Find where the given text appears and provide that cell's center as (x, y) coordinate. 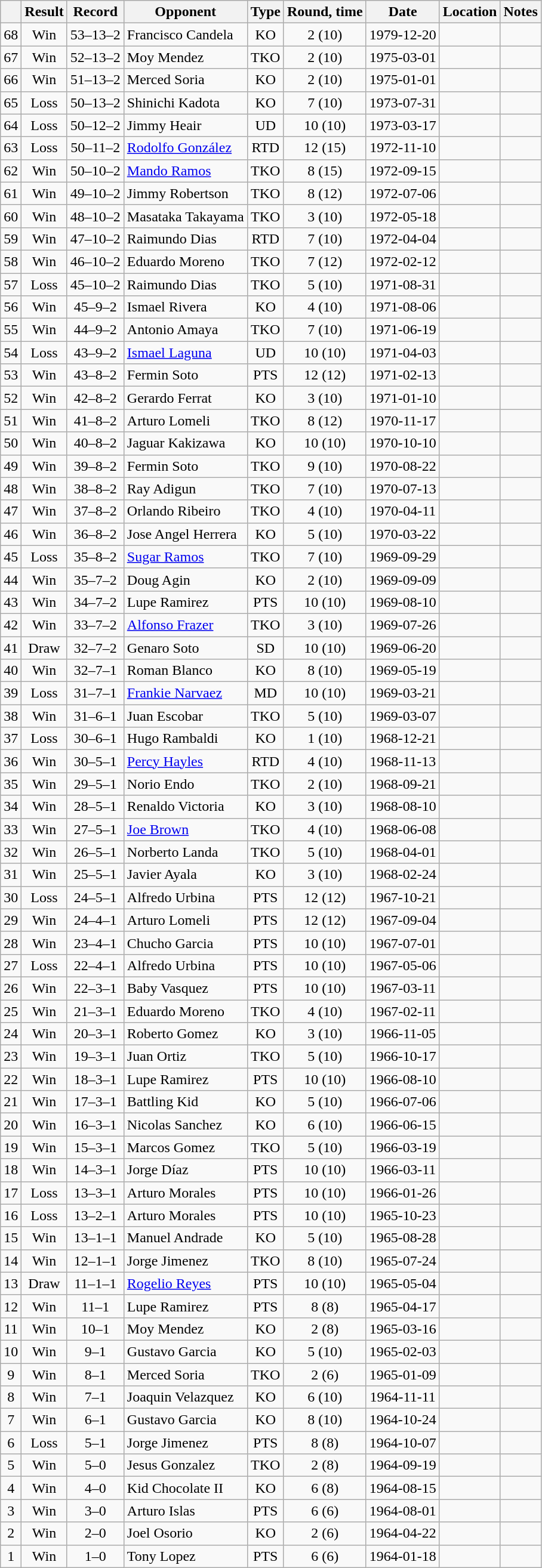
37 (11, 739)
1965-10-23 (402, 1215)
8–1 (96, 1374)
Result (44, 12)
10–1 (96, 1329)
7 (11, 1420)
1970-11-17 (402, 421)
1967-05-06 (402, 965)
Record (96, 12)
33–7–2 (96, 625)
Opponent (185, 12)
51–13–2 (96, 80)
43–9–2 (96, 353)
Ismael Rivera (185, 307)
29–5–1 (96, 784)
18–3–1 (96, 1079)
1968-08-10 (402, 807)
18 (11, 1170)
6 (11, 1443)
Ray Adigun (185, 489)
Mando Ramos (185, 171)
11–1 (96, 1306)
20 (11, 1125)
1966-11-05 (402, 1034)
Nicolas Sanchez (185, 1125)
1969-03-21 (402, 693)
38 (11, 716)
40–8–2 (96, 443)
60 (11, 216)
44–9–2 (96, 330)
2–0 (96, 1533)
1965-03-16 (402, 1329)
43 (11, 602)
1969-09-09 (402, 579)
22 (11, 1079)
50–12–2 (96, 125)
24–4–1 (96, 920)
1966-06-15 (402, 1125)
1968-11-13 (402, 761)
49 (11, 466)
42 (11, 625)
13–1–1 (96, 1238)
50 (11, 443)
1975-01-01 (402, 80)
53–13–2 (96, 35)
1964-04-22 (402, 1533)
Tony Lopez (185, 1556)
4–0 (96, 1488)
45–9–2 (96, 307)
Baby Vasquez (185, 988)
14 (11, 1261)
5–1 (96, 1443)
Masataka Takayama (185, 216)
1968-12-21 (402, 739)
1970-07-13 (402, 489)
55 (11, 330)
1972-11-10 (402, 148)
57 (11, 285)
Sugar Ramos (185, 557)
7–1 (96, 1397)
40 (11, 671)
1967-10-21 (402, 897)
10 (11, 1351)
34–7–2 (96, 602)
6 (8) (325, 1488)
53 (11, 375)
1966-03-19 (402, 1147)
48–10–2 (96, 216)
Joe Brown (185, 829)
1973-07-31 (402, 103)
Manuel Andrade (185, 1238)
Norberto Landa (185, 852)
22–3–1 (96, 988)
13 (11, 1283)
16 (11, 1215)
29 (11, 920)
Roman Blanco (185, 671)
7 (12) (325, 261)
Arturo Islas (185, 1511)
1971-06-19 (402, 330)
1965-07-24 (402, 1261)
1972-05-18 (402, 216)
44 (11, 579)
15–3–1 (96, 1147)
Type (265, 12)
1968-09-21 (402, 784)
Frankie Narvaez (185, 693)
Location (470, 12)
41 (11, 647)
54 (11, 353)
59 (11, 239)
Rogelio Reyes (185, 1283)
36–8–2 (96, 534)
1965-05-04 (402, 1283)
23–4–1 (96, 943)
45–10–2 (96, 285)
35 (11, 784)
1973-03-17 (402, 125)
1964-10-24 (402, 1420)
1965-08-28 (402, 1238)
1964-08-01 (402, 1511)
1965-04-17 (402, 1306)
1966-10-17 (402, 1057)
20–3–1 (96, 1034)
Genaro Soto (185, 647)
34 (11, 807)
Doug Agin (185, 579)
Juan Escobar (185, 716)
1969-09-29 (402, 557)
Hugo Rambaldi (185, 739)
42–8–2 (96, 398)
1970-03-22 (402, 534)
12 (15) (325, 148)
MD (265, 693)
23 (11, 1057)
31 (11, 875)
52 (11, 398)
Norio Endo (185, 784)
Date (402, 12)
33 (11, 829)
1971-08-31 (402, 285)
5 (11, 1465)
49–10–2 (96, 193)
22–4–1 (96, 965)
1975-03-01 (402, 57)
1968-02-24 (402, 875)
1972-09-15 (402, 171)
2 (11, 1533)
1 (11, 1556)
1969-07-26 (402, 625)
36 (11, 761)
28–5–1 (96, 807)
Jimmy Heair (185, 125)
4 (11, 1488)
62 (11, 171)
Orlando Ribeiro (185, 511)
21–3–1 (96, 1011)
1964-08-15 (402, 1488)
50–10–2 (96, 171)
25 (11, 1011)
Round, time (325, 12)
Jose Angel Herrera (185, 534)
1979-12-20 (402, 35)
39 (11, 693)
58 (11, 261)
43–8–2 (96, 375)
26 (11, 988)
1967-09-04 (402, 920)
8 (11, 1397)
Notes (521, 12)
46–10–2 (96, 261)
Gerardo Ferrat (185, 398)
46 (11, 534)
SD (265, 647)
65 (11, 103)
27 (11, 965)
1967-02-11 (402, 1011)
9 (11, 1374)
17–3–1 (96, 1102)
15 (11, 1238)
1964-01-18 (402, 1556)
Battling Kid (185, 1102)
1967-03-11 (402, 988)
47 (11, 511)
Juan Ortiz (185, 1057)
Jaguar Kakizawa (185, 443)
30–6–1 (96, 739)
31–6–1 (96, 716)
32–7–1 (96, 671)
12–1–1 (96, 1261)
Percy Hayles (185, 761)
Jorge Díaz (185, 1170)
19–3–1 (96, 1057)
47–10–2 (96, 239)
17 (11, 1193)
Antonio Amaya (185, 330)
11–1–1 (96, 1283)
32 (11, 852)
21 (11, 1102)
3–0 (96, 1511)
30 (11, 897)
Jimmy Robertson (185, 193)
1–0 (96, 1556)
1966-01-26 (402, 1193)
1969-08-10 (402, 602)
12 (11, 1306)
1969-05-19 (402, 671)
1969-06-20 (402, 647)
1971-02-13 (402, 375)
35–7–2 (96, 579)
Javier Ayala (185, 875)
64 (11, 125)
68 (11, 35)
1972-04-04 (402, 239)
1968-06-08 (402, 829)
61 (11, 193)
1 (10) (325, 739)
Ismael Laguna (185, 353)
3 (11, 1511)
Jesus Gonzalez (185, 1465)
24–5–1 (96, 897)
Joaquin Velazquez (185, 1397)
14–3–1 (96, 1170)
1969-03-07 (402, 716)
41–8–2 (96, 421)
Roberto Gomez (185, 1034)
1967-07-01 (402, 943)
Rodolfo González (185, 148)
13–2–1 (96, 1215)
1966-08-10 (402, 1079)
45 (11, 557)
9 (10) (325, 466)
13–3–1 (96, 1193)
1964-10-07 (402, 1443)
Chucho Garcia (185, 943)
Francisco Candela (185, 35)
1972-07-06 (402, 193)
5–0 (96, 1465)
Kid Chocolate II (185, 1488)
39–8–2 (96, 466)
1968-04-01 (402, 852)
1964-09-19 (402, 1465)
24 (11, 1034)
1965-01-09 (402, 1374)
63 (11, 148)
1971-04-03 (402, 353)
1970-08-22 (402, 466)
50–11–2 (96, 148)
26–5–1 (96, 852)
Alfonso Frazer (185, 625)
51 (11, 421)
28 (11, 943)
Renaldo Victoria (185, 807)
Joel Osorio (185, 1533)
52–13–2 (96, 57)
Shinichi Kadota (185, 103)
27–5–1 (96, 829)
1972-02-12 (402, 261)
1971-01-10 (402, 398)
Marcos Gomez (185, 1147)
1971-08-06 (402, 307)
1964-11-11 (402, 1397)
35–8–2 (96, 557)
32–7–2 (96, 647)
30–5–1 (96, 761)
11 (11, 1329)
67 (11, 57)
31–7–1 (96, 693)
38–8–2 (96, 489)
1970-10-10 (402, 443)
1965-02-03 (402, 1351)
50–13–2 (96, 103)
1966-03-11 (402, 1170)
66 (11, 80)
9–1 (96, 1351)
37–8–2 (96, 511)
56 (11, 307)
16–3–1 (96, 1125)
19 (11, 1147)
48 (11, 489)
25–5–1 (96, 875)
1970-04-11 (402, 511)
8 (15) (325, 171)
6–1 (96, 1420)
1966-07-06 (402, 1102)
